Capture the cell that displays the provided text and extract its (X, Y) central coordinate. 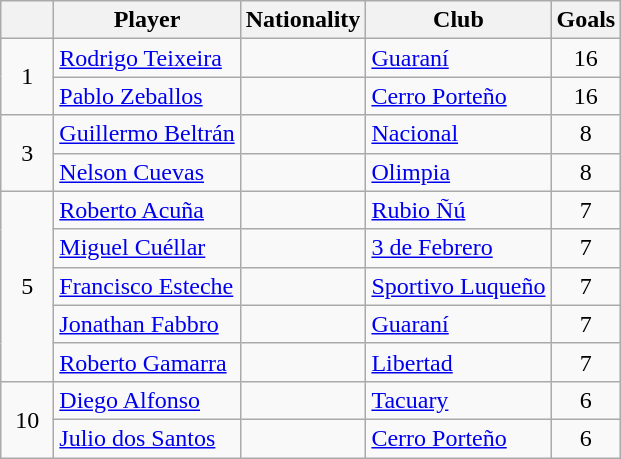
3 de Febrero (458, 248)
Diego Alfonso (147, 400)
Nacional (458, 134)
Player (147, 20)
Roberto Gamarra (147, 362)
Francisco Esteche (147, 286)
3 (28, 153)
Roberto Acuña (147, 210)
Pablo Zeballos (147, 96)
Nelson Cuevas (147, 172)
Miguel Cuéllar (147, 248)
Jonathan Fabbro (147, 324)
Tacuary (458, 400)
1 (28, 77)
Nationality (303, 20)
Sportivo Luqueño (458, 286)
10 (28, 419)
Guillermo Beltrán (147, 134)
Club (458, 20)
Goals (586, 20)
Olimpia (458, 172)
Rodrigo Teixeira (147, 58)
Julio dos Santos (147, 438)
Rubio Ñú (458, 210)
5 (28, 286)
Libertad (458, 362)
